Determine the [x, y] coordinate at the center of the cell enclosing the given text.  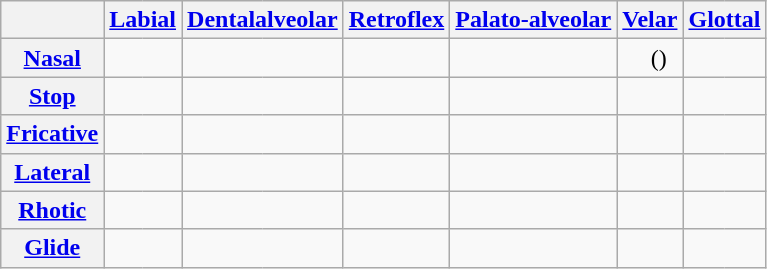
Glide [52, 248]
Palato-alveolar [534, 20]
Lateral [52, 172]
Velar [650, 20]
Fricative [52, 134]
Rhotic [52, 210]
Nasal [52, 58]
Stop [52, 96]
Dentalalveolar [263, 20]
Glottal [724, 20]
Retroflex [396, 20]
Labial [143, 20]
() [659, 58]
